Return (x, y) of the center of cell containing provided text 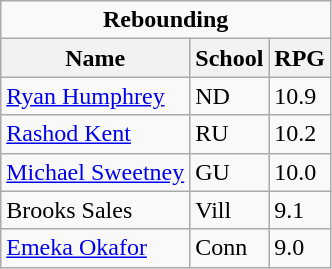
10.9 (300, 96)
9.0 (300, 248)
Michael Sweetney (96, 172)
ND (230, 96)
Rebounding (166, 20)
Name (96, 58)
School (230, 58)
10.0 (300, 172)
GU (230, 172)
Conn (230, 248)
Brooks Sales (96, 210)
RU (230, 134)
Rashod Kent (96, 134)
10.2 (300, 134)
RPG (300, 58)
9.1 (300, 210)
Emeka Okafor (96, 248)
Vill (230, 210)
Ryan Humphrey (96, 96)
